Return [x, y] of the center of cell containing provided text 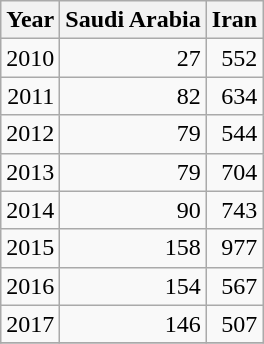
Saudi Arabia [133, 20]
2015 [30, 248]
634 [234, 96]
567 [234, 286]
82 [133, 96]
146 [133, 324]
Iran [234, 20]
2014 [30, 210]
507 [234, 324]
743 [234, 210]
977 [234, 248]
27 [133, 58]
704 [234, 172]
154 [133, 286]
90 [133, 210]
2017 [30, 324]
552 [234, 58]
544 [234, 134]
2011 [30, 96]
Year [30, 20]
2016 [30, 286]
2013 [30, 172]
2012 [30, 134]
2010 [30, 58]
158 [133, 248]
